Provide the [x, y] coordinate of the cell's center where the given text is located.  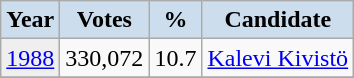
Votes [104, 20]
10.7 [176, 58]
Kalevi Kivistö [278, 58]
% [176, 20]
Year [30, 20]
Candidate [278, 20]
330,072 [104, 58]
1988 [30, 58]
